Output the (x, y) coordinate of the center of the cell containing the given text.  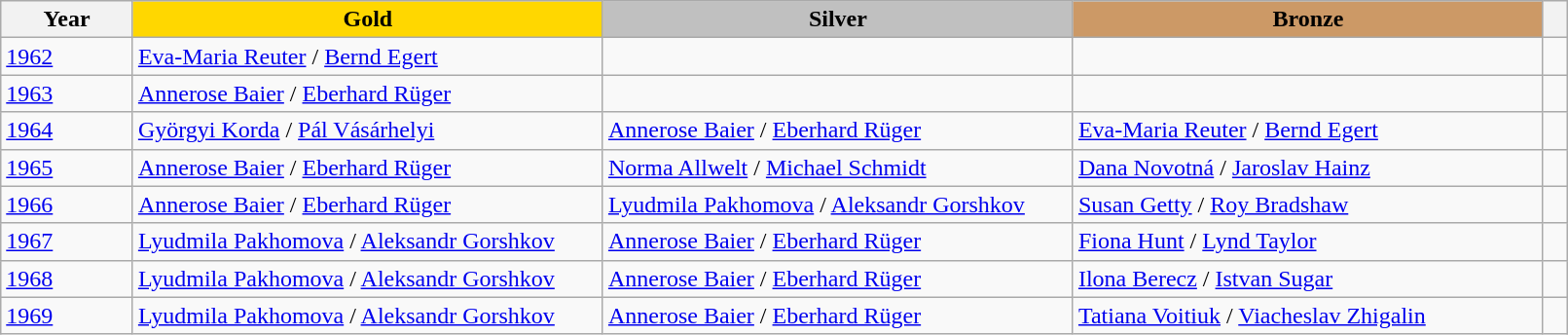
1964 (67, 130)
1963 (67, 93)
Györgyi Korda / Pál Vásárhelyi (368, 130)
Bronze (1308, 19)
1966 (67, 205)
Dana Novotná / Jaroslav Hainz (1308, 167)
1962 (67, 56)
1968 (67, 279)
Gold (368, 19)
Fiona Hunt / Lynd Taylor (1308, 242)
Susan Getty / Roy Bradshaw (1308, 205)
Silver (837, 19)
1967 (67, 242)
Ilona Berecz / Istvan Sugar (1308, 279)
1965 (67, 167)
Year (67, 19)
Norma Allwelt / Michael Schmidt (837, 167)
Tatiana Voitiuk / Viacheslav Zhigalin (1308, 316)
1969 (67, 316)
